From the cell containing the given text, extract its center point as [X, Y] coordinate. 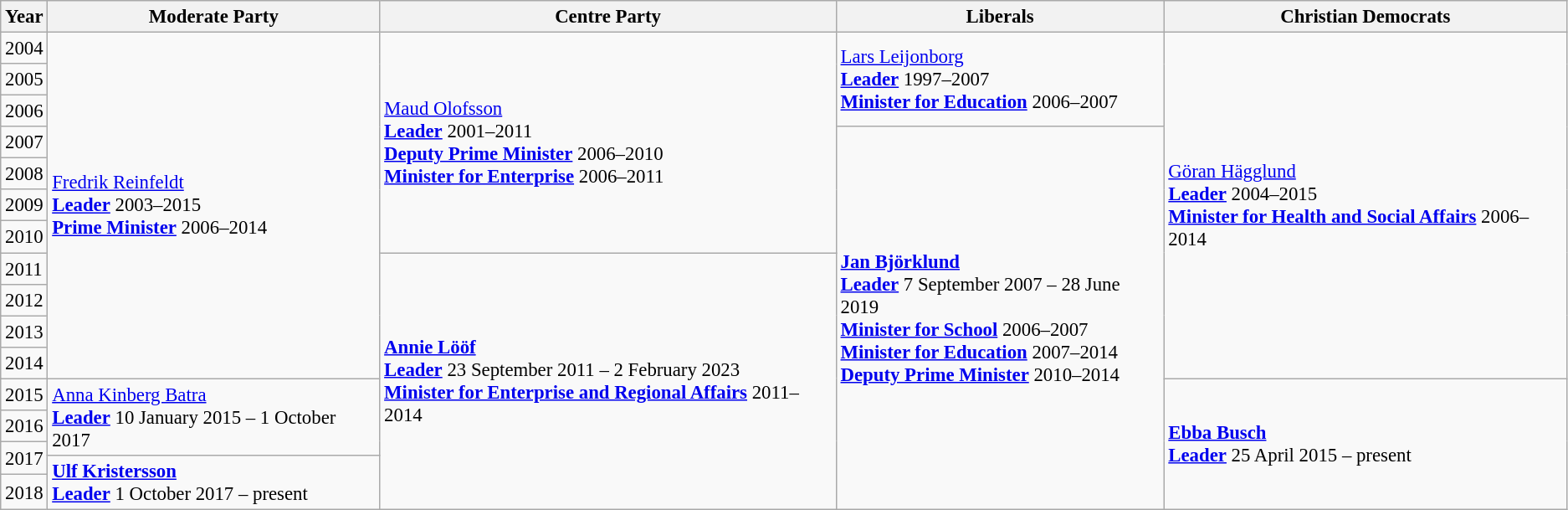
2004 [24, 49]
2010 [24, 237]
Fredrik ReinfeldtLeader 2003–2015Prime Minister 2006–2014 [214, 206]
Liberals [1000, 17]
2017 [24, 458]
2006 [24, 111]
2009 [24, 205]
Lars LeijonborgLeader 1997–2007Minister for Education 2006–2007 [1000, 80]
Jan BjörklundLeader 7 September 2007 – 28 June 2019 Minister for School 2006–2007Minister for Education 2007–2014Deputy Prime Minister 2010–2014 [1000, 318]
Anna Kinberg BatraLeader 10 January 2015 – 1 October 2017 [214, 417]
2013 [24, 332]
Ebba BuschLeader 25 April 2015 – present [1366, 444]
Moderate Party [214, 17]
2012 [24, 300]
Year [24, 17]
2015 [24, 394]
Centre Party [607, 17]
2018 [24, 492]
Ulf KristerssonLeader 1 October 2017 – present [214, 482]
2008 [24, 174]
Göran HägglundLeader 2004–2015Minister for Health and Social Affairs 2006–2014 [1366, 206]
2014 [24, 363]
2007 [24, 142]
Christian Democrats [1366, 17]
2016 [24, 426]
2011 [24, 269]
Annie LööfLeader 23 September 2011 – 2 February 2023Minister for Enterprise and Regional Affairs 2011–2014 [607, 382]
2005 [24, 80]
Maud OlofssonLeader 2001–2011Deputy Prime Minister 2006–2010Minister for Enterprise 2006–2011 [607, 142]
